From the cell containing the given text, extract its center point as (X, Y) coordinate. 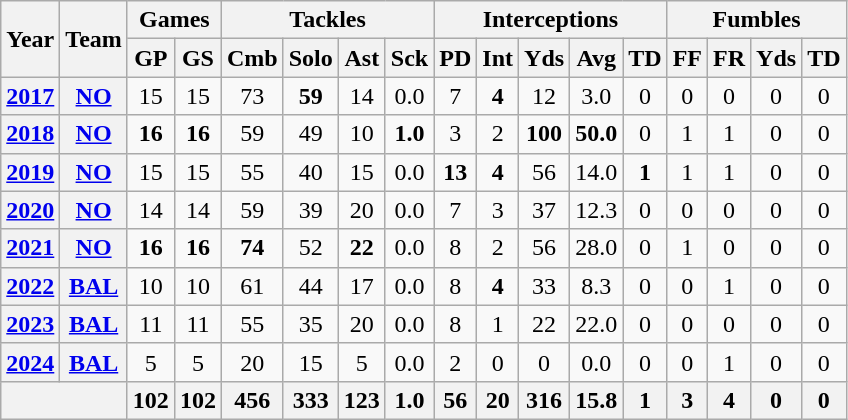
39 (310, 210)
PD (456, 58)
Team (94, 39)
Games (174, 20)
456 (252, 400)
2023 (30, 324)
73 (252, 96)
Tackles (327, 20)
12 (544, 96)
8.3 (596, 286)
22.0 (596, 324)
74 (252, 248)
Solo (310, 58)
316 (544, 400)
100 (544, 134)
61 (252, 286)
13 (456, 172)
44 (310, 286)
33 (544, 286)
28.0 (596, 248)
123 (362, 400)
40 (310, 172)
35 (310, 324)
FF (687, 58)
Ast (362, 58)
52 (310, 248)
2017 (30, 96)
2019 (30, 172)
Sck (409, 58)
2022 (30, 286)
FR (730, 58)
GP (150, 58)
Int (498, 58)
2020 (30, 210)
2024 (30, 362)
14.0 (596, 172)
2021 (30, 248)
Cmb (252, 58)
Year (30, 39)
2018 (30, 134)
15.8 (596, 400)
37 (544, 210)
49 (310, 134)
Interceptions (550, 20)
GS (198, 58)
Avg (596, 58)
17 (362, 286)
333 (310, 400)
50.0 (596, 134)
3.0 (596, 96)
12.3 (596, 210)
Fumbles (756, 20)
